Find where the given text appears and provide that cell's center as (X, Y) coordinate. 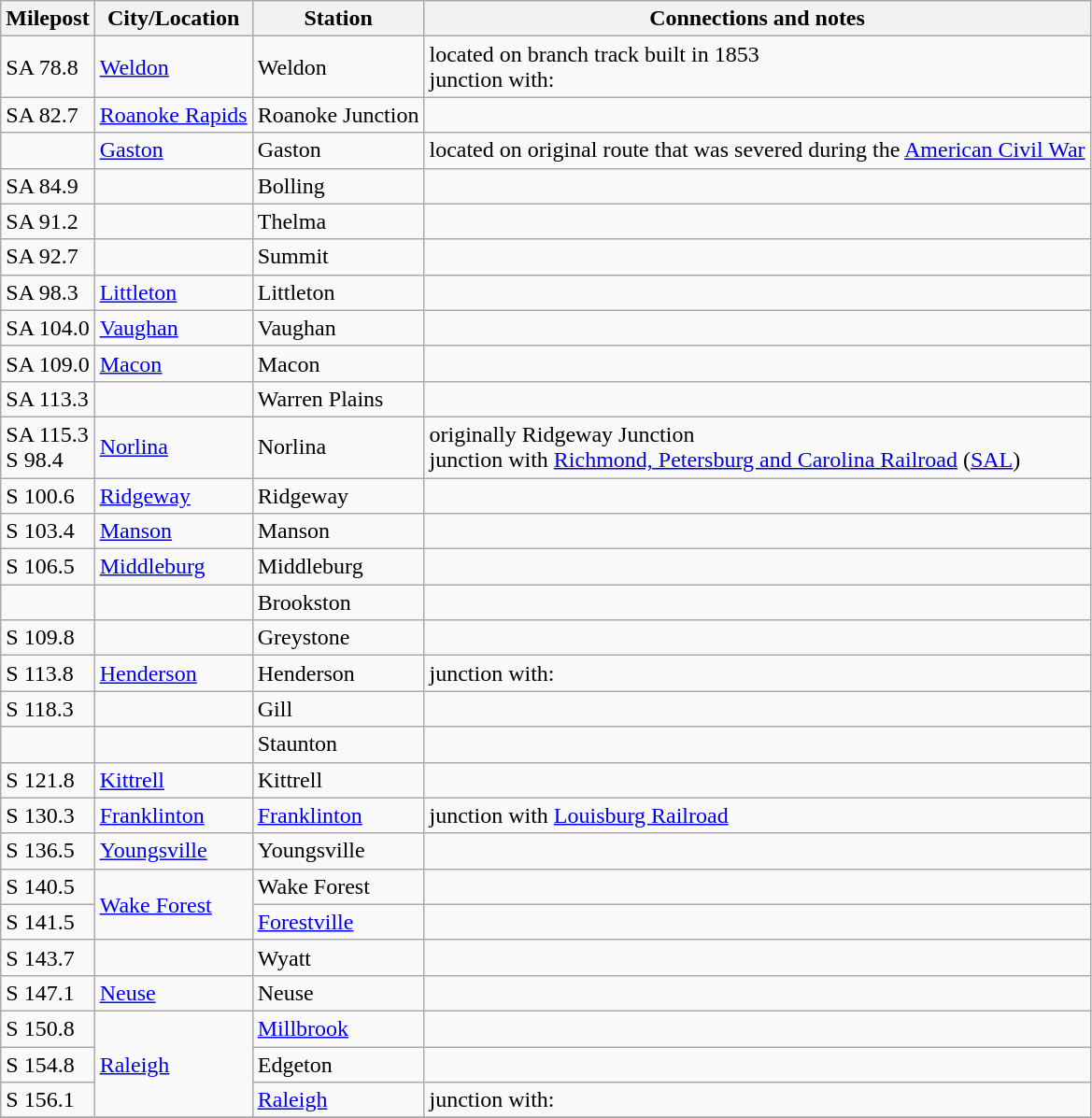
Wyatt (338, 957)
junction with Louisburg Railroad (757, 815)
S 109.8 (48, 638)
SA 84.9 (48, 186)
Brookston (338, 602)
Edgeton (338, 1064)
SA 104.0 (48, 328)
S 141.5 (48, 922)
SA 115.3S 98.4 (48, 446)
S 147.1 (48, 993)
S 150.8 (48, 1028)
S 156.1 (48, 1100)
SA 82.7 (48, 115)
S 103.4 (48, 531)
S 121.8 (48, 780)
Roanoke Junction (338, 115)
Thelma (338, 221)
Greystone (338, 638)
located on branch track built in 1853junction with: (757, 67)
SA 98.3 (48, 292)
Connections and notes (757, 19)
located on original route that was severed during the American Civil War (757, 150)
Summit (338, 257)
SA 91.2 (48, 221)
SA 78.8 (48, 67)
Gill (338, 709)
originally Ridgeway Junctionjunction with Richmond, Petersburg and Carolina Railroad (SAL) (757, 446)
S 100.6 (48, 496)
Milepost (48, 19)
SA 92.7 (48, 257)
Millbrook (338, 1028)
S 106.5 (48, 567)
S 140.5 (48, 886)
Station (338, 19)
Bolling (338, 186)
Staunton (338, 744)
Warren Plains (338, 399)
S 130.3 (48, 815)
S 136.5 (48, 851)
SA 113.3 (48, 399)
S 143.7 (48, 957)
SA 109.0 (48, 363)
S 118.3 (48, 709)
S 113.8 (48, 673)
City/Location (174, 19)
Forestville (338, 922)
Roanoke Rapids (174, 115)
S 154.8 (48, 1064)
